Return (X, Y) of the center of cell containing provided text 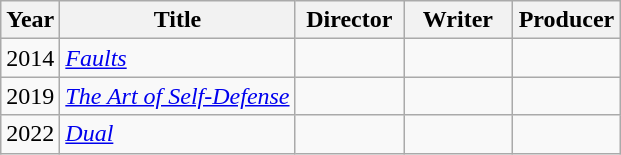
Producer (566, 20)
Dual (178, 134)
Year (30, 20)
Faults (178, 58)
2014 (30, 58)
2019 (30, 96)
Title (178, 20)
Writer (458, 20)
Director (350, 20)
The Art of Self-Defense (178, 96)
2022 (30, 134)
